For the text-containing cell, return its midpoint in [X, Y] coordinate format. 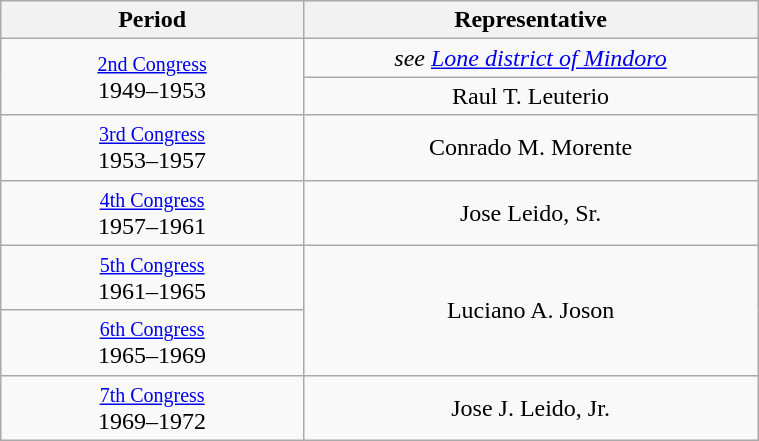
Raul T. Leuterio [530, 96]
6th Congress1965–1969 [152, 342]
4th Congress1957–1961 [152, 212]
5th Congress1961–1965 [152, 278]
Representative [530, 20]
Luciano A. Joson [530, 310]
Conrado M. Morente [530, 148]
Jose J. Leido, Jr. [530, 408]
see Lone district of Mindoro [530, 58]
3rd Congress1953–1957 [152, 148]
7th Congress1969–1972 [152, 408]
2nd Congress1949–1953 [152, 77]
Jose Leido, Sr. [530, 212]
Period [152, 20]
